Provide the (X, Y) coordinate of the cell's center where the given text is located.  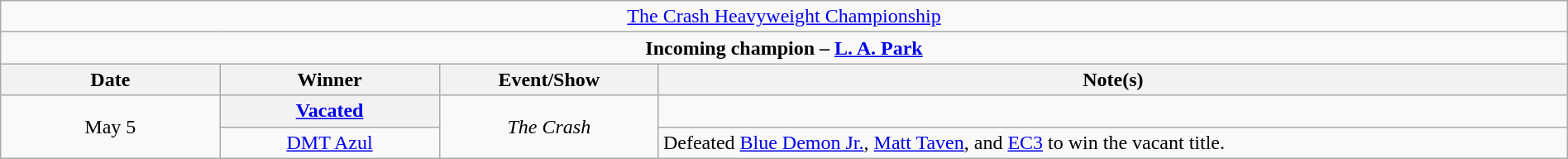
Date (111, 79)
Event/Show (549, 79)
Defeated Blue Demon Jr., Matt Taven, and EC3 to win the vacant title. (1113, 142)
DMT Azul (329, 142)
The Crash (549, 127)
Vacated (329, 111)
May 5 (111, 127)
Winner (329, 79)
Incoming champion – L. A. Park (784, 48)
Note(s) (1113, 79)
The Crash Heavyweight Championship (784, 17)
